For the text-containing cell, return its midpoint in [X, Y] coordinate format. 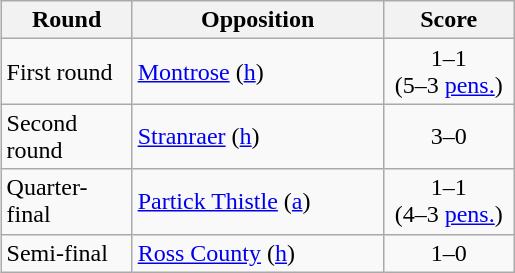
Partick Thistle (a) [258, 202]
1–0 [448, 253]
Stranraer (h) [258, 136]
First round [66, 72]
Second round [66, 136]
Montrose (h) [258, 72]
Quarter-final [66, 202]
Semi-final [66, 253]
Opposition [258, 20]
Ross County (h) [258, 253]
1–1 (4–3 pens.) [448, 202]
Round [66, 20]
Score [448, 20]
3–0 [448, 136]
1–1 (5–3 pens.) [448, 72]
